For the text-containing cell, return its midpoint in (x, y) coordinate format. 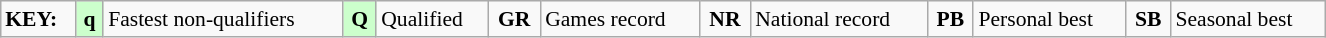
Games record (620, 19)
Personal best (1049, 19)
GR (514, 19)
KEY: (38, 19)
Qualified (432, 19)
NR (725, 19)
National record (838, 19)
Q (360, 19)
Seasonal best (1248, 19)
Fastest non-qualifiers (223, 19)
q (90, 19)
SB (1148, 19)
PB (950, 19)
